Provide the [X, Y] coordinate of the cell's center where the given text is located.  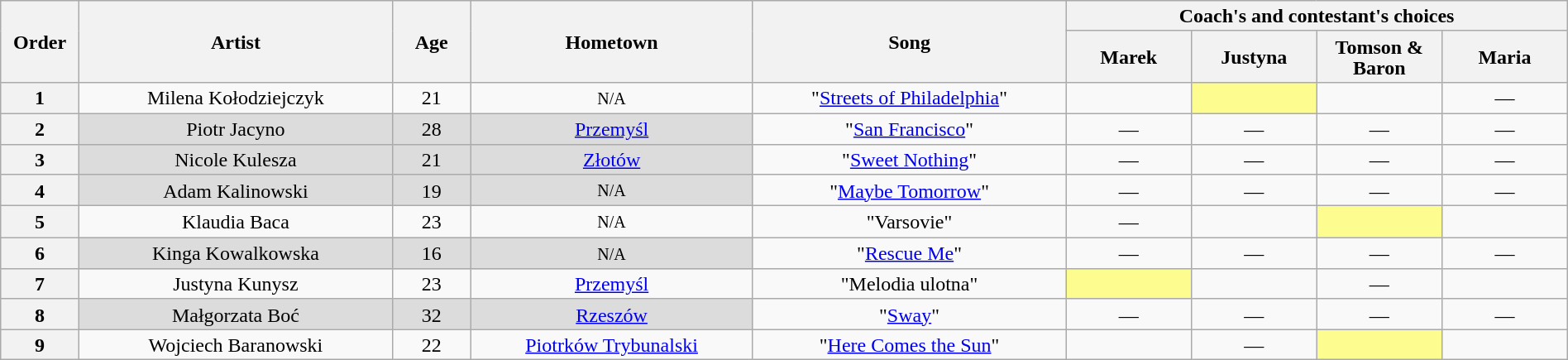
Marek [1129, 56]
Adam Kalinowski [235, 190]
Coach's and contestant's choices [1317, 17]
Złotów [612, 159]
Nicole Kulesza [235, 159]
9 [40, 344]
"Rescue Me" [910, 253]
19 [432, 190]
Justyna [1255, 56]
Piotr Jacyno [235, 129]
1 [40, 98]
8 [40, 314]
3 [40, 159]
4 [40, 190]
5 [40, 222]
Wojciech Baranowski [235, 344]
Song [910, 41]
32 [432, 314]
"San Francisco" [910, 129]
Order [40, 41]
Hometown [612, 41]
Justyna Kunysz [235, 285]
"Sway" [910, 314]
"Maybe Tomorrow" [910, 190]
2 [40, 129]
Rzeszów [612, 314]
"Varsovie" [910, 222]
"Melodia ulotna" [910, 285]
7 [40, 285]
Małgorzata Boć [235, 314]
16 [432, 253]
"Here Comes the Sun" [910, 344]
"Streets of Philadelphia" [910, 98]
Kinga Kowalkowska [235, 253]
Artist [235, 41]
Milena Kołodziejczyk [235, 98]
Age [432, 41]
Maria [1505, 56]
Piotrków Trybunalski [612, 344]
Tomson & Baron [1379, 56]
Klaudia Baca [235, 222]
28 [432, 129]
"Sweet Nothing" [910, 159]
6 [40, 253]
22 [432, 344]
